Detect which cell encompasses the target text, then output its (X, Y) center coordinate. 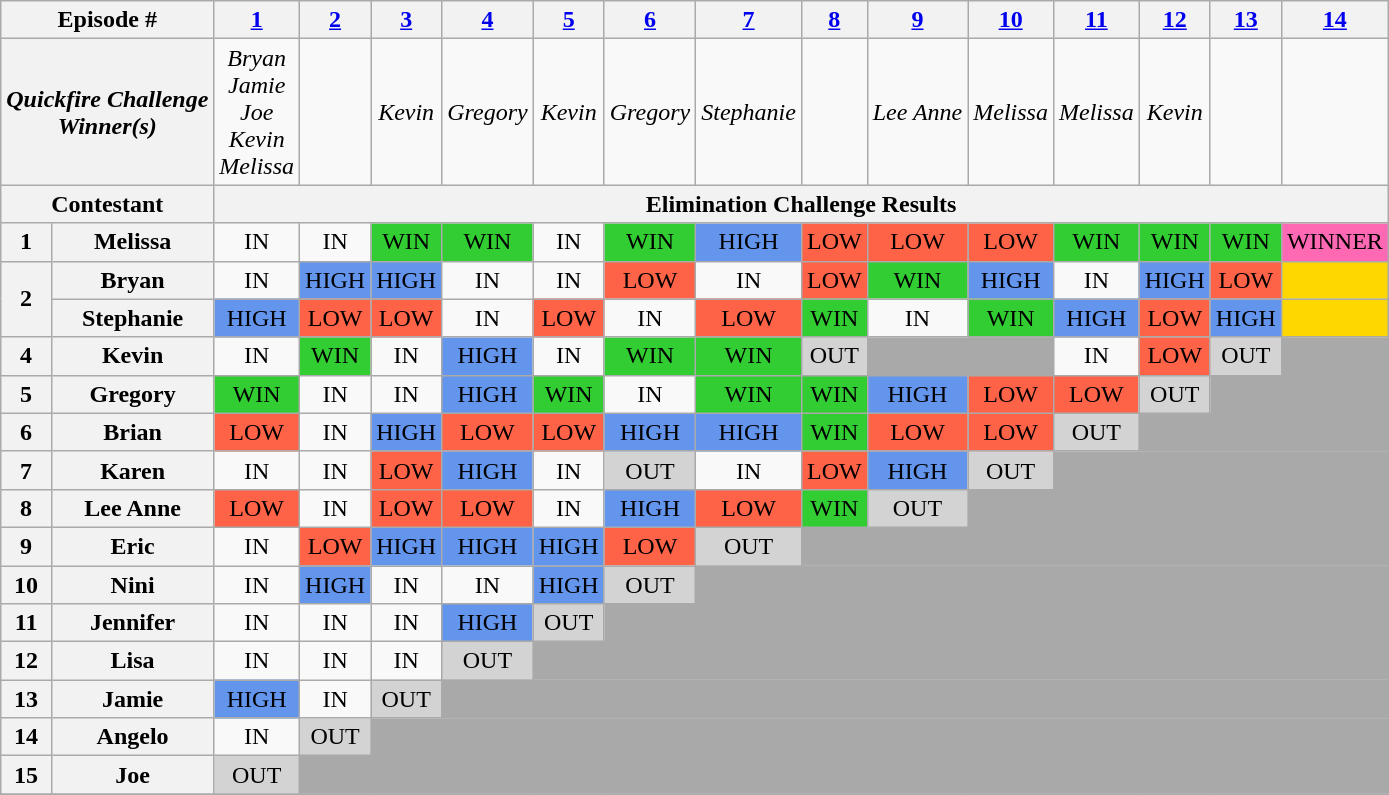
Episode # (108, 20)
Jamie (132, 699)
Jennifer (132, 623)
15 (26, 775)
BryanJamieJoeKevinMelissa (257, 112)
Brian (132, 432)
Bryan (132, 280)
WINNER (1334, 242)
3 (406, 20)
Karen (132, 470)
Joe (132, 775)
Contestant (108, 204)
Lisa (132, 661)
Angelo (132, 737)
Elimination Challenge Results (802, 204)
Nini (132, 585)
Quickfire ChallengeWinner(s) (108, 112)
Eric (132, 546)
